Scan for the cell matching the given text and deliver its [X, Y] coordinate at center. 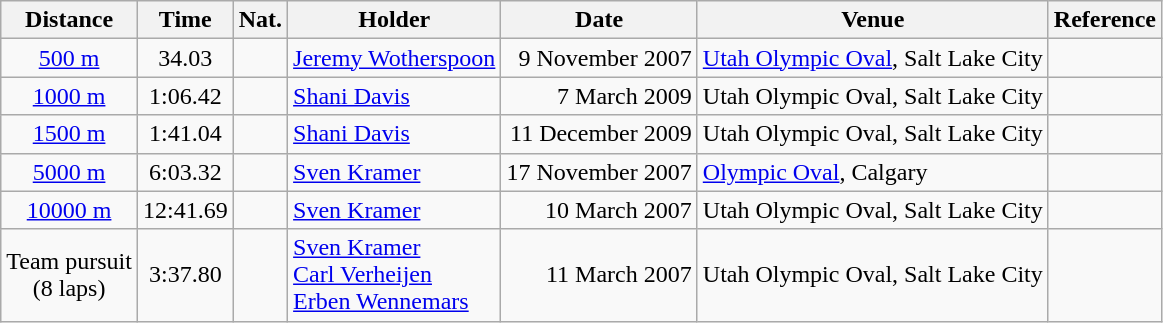
6:03.32 [185, 172]
Reference [1104, 20]
11 December 2009 [599, 134]
34.03 [185, 58]
10 March 2007 [599, 210]
Time [185, 20]
Holder [394, 20]
1000 m [70, 96]
1:41.04 [185, 134]
7 March 2009 [599, 96]
Nat. [260, 20]
17 November 2007 [599, 172]
500 m [70, 58]
Sven Kramer Carl Verheijen Erben Wennemars [394, 275]
12:41.69 [185, 210]
10000 m [70, 210]
Venue [872, 20]
Jeremy Wotherspoon [394, 58]
9 November 2007 [599, 58]
Team pursuit (8 laps) [70, 275]
Date [599, 20]
1500 m [70, 134]
Olympic Oval, Calgary [872, 172]
5000 m [70, 172]
11 March 2007 [599, 275]
3:37.80 [185, 275]
1:06.42 [185, 96]
Distance [70, 20]
